Locate the cell with the specified text and output its (X, Y) center coordinate. 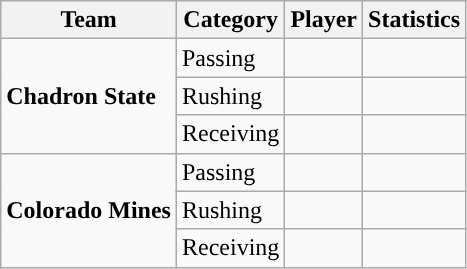
Chadron State (89, 96)
Colorado Mines (89, 210)
Player (324, 20)
Category (230, 20)
Team (89, 20)
Statistics (414, 20)
